Pinpoint the cell where the given text exists, returning its (X, Y) midpoint coordinate. 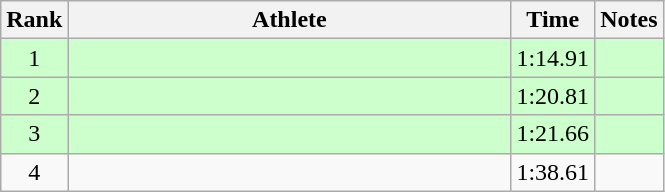
1:21.66 (553, 134)
Time (553, 20)
Notes (629, 20)
4 (34, 172)
1:38.61 (553, 172)
1:20.81 (553, 96)
1:14.91 (553, 58)
2 (34, 96)
Rank (34, 20)
Athlete (290, 20)
1 (34, 58)
3 (34, 134)
